Provide the [x, y] coordinate of the cell's center where the given text is located.  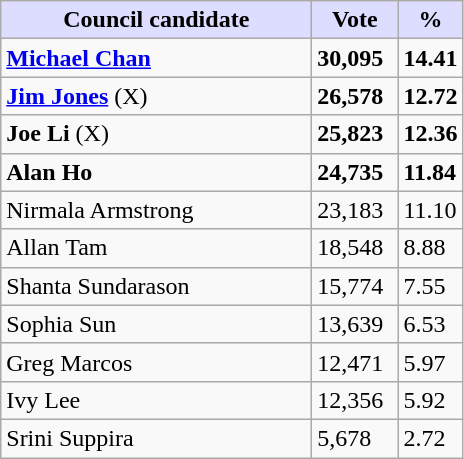
8.88 [430, 248]
13,639 [355, 324]
Vote [355, 20]
Council candidate [156, 20]
Srini Suppira [156, 438]
12,356 [355, 400]
Greg Marcos [156, 362]
Joe Li (X) [156, 134]
18,548 [355, 248]
12.36 [430, 134]
Nirmala Armstrong [156, 210]
Ivy Lee [156, 400]
25,823 [355, 134]
2.72 [430, 438]
12,471 [355, 362]
Shanta Sundarason [156, 286]
15,774 [355, 286]
14.41 [430, 58]
30,095 [355, 58]
26,578 [355, 96]
5.97 [430, 362]
12.72 [430, 96]
5,678 [355, 438]
Michael Chan [156, 58]
11.10 [430, 210]
5.92 [430, 400]
% [430, 20]
Allan Tam [156, 248]
7.55 [430, 286]
24,735 [355, 172]
Sophia Sun [156, 324]
Jim Jones (X) [156, 96]
6.53 [430, 324]
11.84 [430, 172]
23,183 [355, 210]
Alan Ho [156, 172]
